Pinpoint the cell where the given text exists, returning its [x, y] midpoint coordinate. 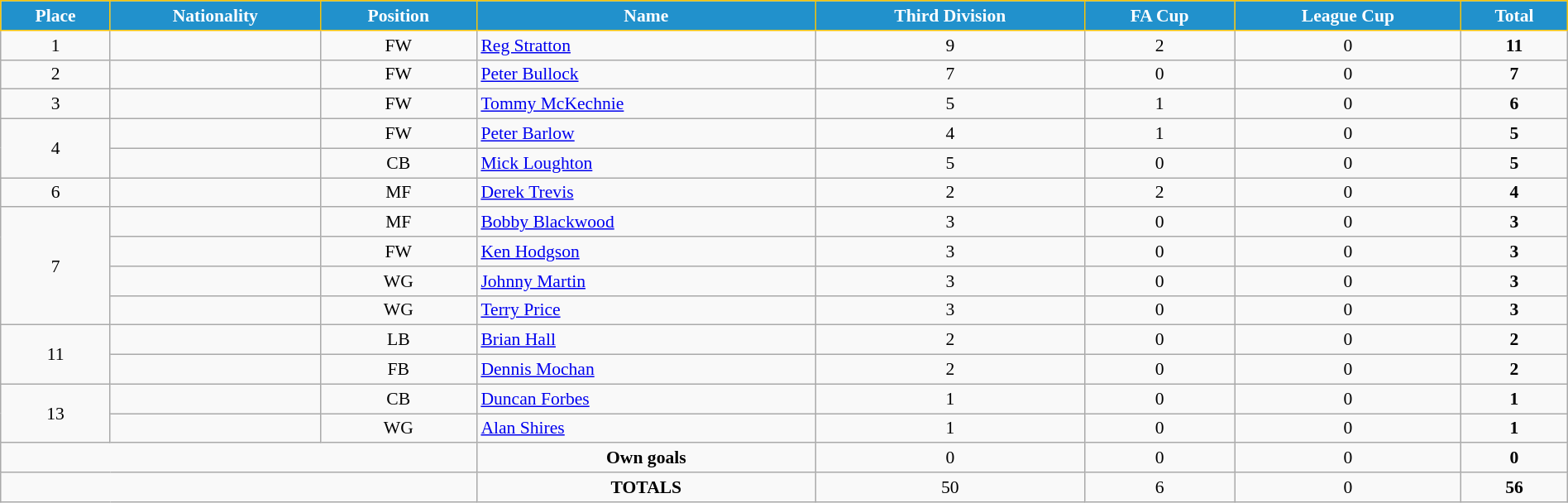
Place [56, 16]
Bobby Blackwood [646, 223]
9 [949, 46]
56 [1514, 487]
Duncan Forbes [646, 399]
Own goals [646, 458]
Total [1514, 16]
Alan Shires [646, 429]
FA Cup [1159, 16]
Brian Hall [646, 340]
Ken Hodgson [646, 251]
Position [399, 16]
FB [399, 370]
Third Division [949, 16]
Peter Bullock [646, 74]
TOTALS [646, 487]
Johnny Martin [646, 281]
50 [949, 487]
League Cup [1348, 16]
Nationality [215, 16]
Tommy McKechnie [646, 104]
Peter Barlow [646, 134]
Dennis Mochan [646, 370]
Reg Stratton [646, 46]
Derek Trevis [646, 193]
Mick Loughton [646, 163]
13 [56, 414]
Terry Price [646, 310]
LB [399, 340]
Name [646, 16]
